Output the [x, y] coordinate of the center of the cell containing the given text.  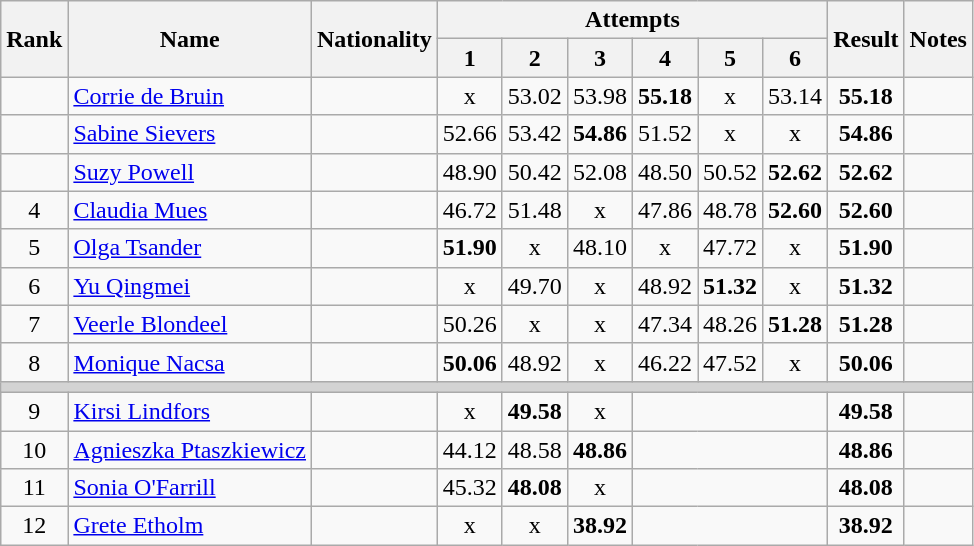
44.12 [470, 449]
9 [34, 411]
47.72 [730, 248]
50.52 [730, 172]
Suzy Powell [190, 172]
Agnieszka Ptaszkiewicz [190, 449]
Sonia O'Farrill [190, 488]
47.86 [664, 210]
49.70 [534, 286]
46.22 [664, 362]
48.78 [730, 210]
Kirsi Lindfors [190, 411]
3 [600, 58]
8 [34, 362]
50.26 [470, 324]
53.98 [600, 96]
Rank [34, 39]
Sabine Sievers [190, 134]
45.32 [470, 488]
48.50 [664, 172]
Veerle Blondeel [190, 324]
46.72 [470, 210]
47.52 [730, 362]
Olga Tsander [190, 248]
2 [534, 58]
10 [34, 449]
47.34 [664, 324]
50.42 [534, 172]
Notes [938, 39]
11 [34, 488]
Result [866, 39]
48.58 [534, 449]
Corrie de Bruin [190, 96]
Yu Qingmei [190, 286]
Claudia Mues [190, 210]
Monique Nacsa [190, 362]
12 [34, 526]
Attempts [632, 20]
51.48 [534, 210]
48.90 [470, 172]
1 [470, 58]
Nationality [375, 39]
Name [190, 39]
52.08 [600, 172]
Grete Etholm [190, 526]
52.66 [470, 134]
53.42 [534, 134]
51.52 [664, 134]
7 [34, 324]
48.10 [600, 248]
48.26 [730, 324]
53.02 [534, 96]
53.14 [796, 96]
